Provide the (x, y) coordinate of the cell's center where the given text is located.  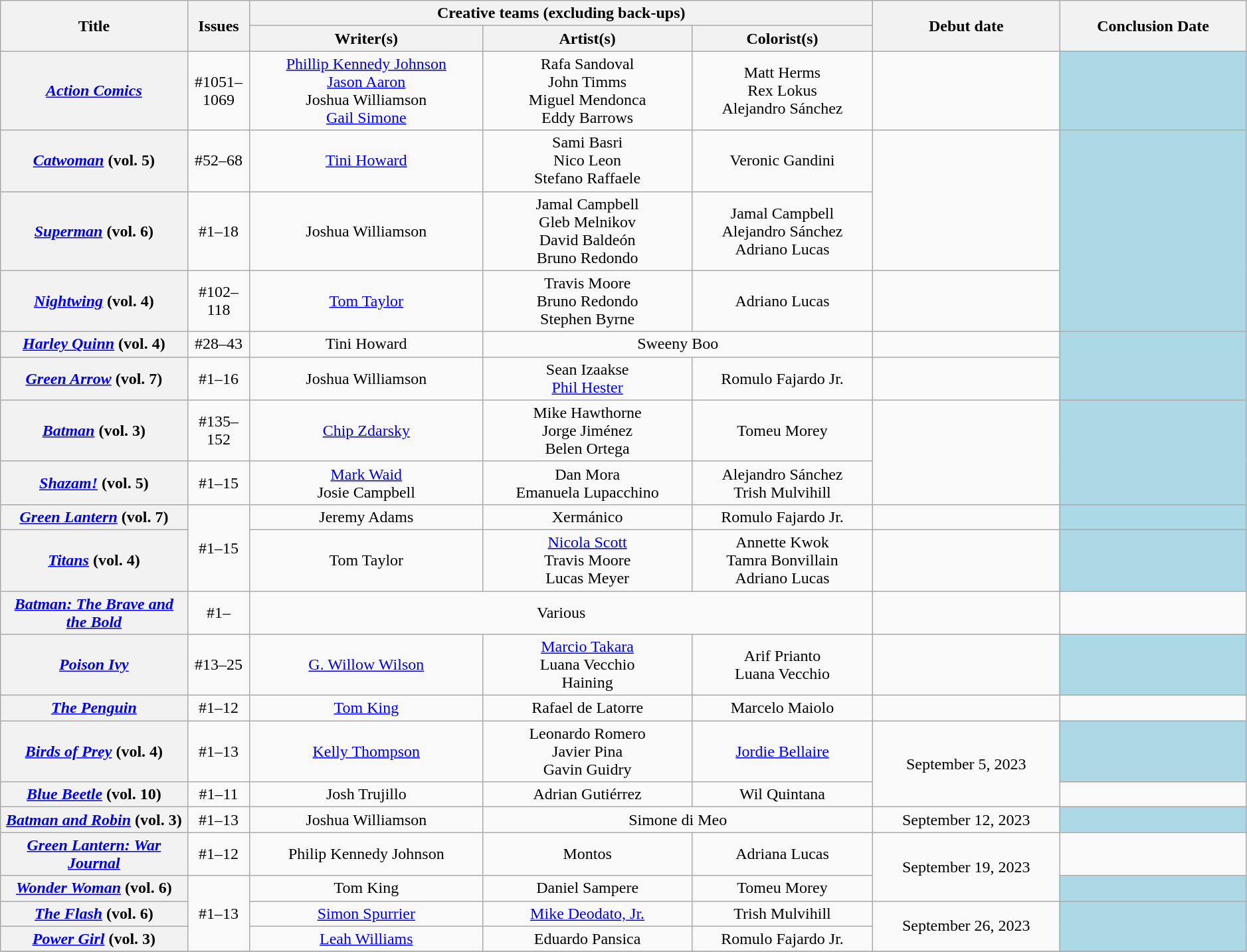
Blue Beetle (vol. 10) (94, 795)
#28–43 (219, 344)
Sweeny Boo (678, 344)
September 19, 2023 (966, 866)
Simone di Meo (678, 820)
Wonder Woman (vol. 6) (94, 888)
Veronic Gandini (782, 161)
Xermánico (587, 517)
Batman (vol. 3) (94, 430)
Arif PriantoLuana Vecchio (782, 665)
Dan MoraEmanuela Lupacchino (587, 482)
September 5, 2023 (966, 764)
Various (561, 613)
#1–11 (219, 795)
Nicola ScottTravis MooreLucas Meyer (587, 560)
Issues (219, 26)
Leah Williams (367, 939)
Matt HermsRex LokusAlejandro Sánchez (782, 90)
The Penguin (94, 708)
Chip Zdarsky (367, 430)
#1–18 (219, 231)
Daniel Sampere (587, 888)
The Flash (vol. 6) (94, 913)
September 12, 2023 (966, 820)
Rafa SandovalJohn TimmsMiguel MendoncaEddy Barrows (587, 90)
Jeremy Adams (367, 517)
Rafael de Latorre (587, 708)
Jamal CampbellGleb MelnikovDavid BaldeónBruno Redondo (587, 231)
Debut date (966, 26)
Mike Deodato, Jr. (587, 913)
Adriana Lucas (782, 854)
Harley Quinn (vol. 4) (94, 344)
Marcio TakaraLuana VecchioHaining (587, 665)
Poison Ivy (94, 665)
Jordie Bellaire (782, 751)
Trish Mulvihill (782, 913)
Phillip Kennedy JohnsonJason AaronJoshua WilliamsonGail Simone (367, 90)
Batman: The Brave and the Bold (94, 613)
#52–68 (219, 161)
Adrian Gutiérrez (587, 795)
Birds of Prey (vol. 4) (94, 751)
Title (94, 26)
Adriano Lucas (782, 301)
#1051–1069 (219, 90)
Green Lantern: War Journal (94, 854)
Artist(s) (587, 39)
Jamal CampbellAlejandro SánchezAdriano Lucas (782, 231)
Sean IzaaksePhil Hester (587, 379)
Mike HawthorneJorge JiménezBelen Ortega (587, 430)
Alejandro SánchezTrish Mulvihill (782, 482)
Writer(s) (367, 39)
Sami BasriNico LeonStefano Raffaele (587, 161)
Simon Spurrier (367, 913)
September 26, 2023 (966, 926)
Batman and Robin (vol. 3) (94, 820)
Josh Trujillo (367, 795)
Green Arrow (vol. 7) (94, 379)
#13–25 (219, 665)
Nightwing (vol. 4) (94, 301)
Travis MooreBruno RedondoStephen Byrne (587, 301)
Titans (vol. 4) (94, 560)
Colorist(s) (782, 39)
Leonardo RomeroJavier PinaGavin Guidry (587, 751)
Conclusion Date (1153, 26)
Annette KwokTamra BonvillainAdriano Lucas (782, 560)
Action Comics (94, 90)
Superman (vol. 6) (94, 231)
Mark WaidJosie Campbell (367, 482)
#1–16 (219, 379)
Shazam! (vol. 5) (94, 482)
Green Lantern (vol. 7) (94, 517)
Power Girl (vol. 3) (94, 939)
Creative teams (excluding back-ups) (561, 13)
#135–152 (219, 430)
#1– (219, 613)
Philip Kennedy Johnson (367, 854)
Marcelo Maiolo (782, 708)
#102–118 (219, 301)
Montos (587, 854)
Kelly Thompson (367, 751)
G. Willow Wilson (367, 665)
Eduardo Pansica (587, 939)
Wil Quintana (782, 795)
Catwoman (vol. 5) (94, 161)
